Determine the [x, y] coordinate at the center of the cell enclosing the given text.  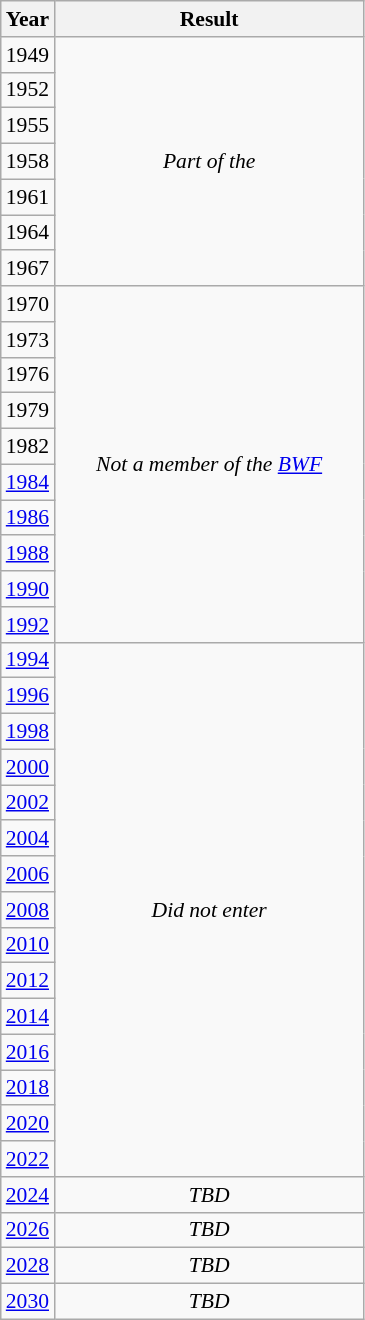
1961 [28, 197]
1964 [28, 233]
1998 [28, 732]
1949 [28, 55]
1990 [28, 589]
1958 [28, 162]
1984 [28, 482]
1994 [28, 660]
2000 [28, 767]
2018 [28, 1088]
1967 [28, 269]
1988 [28, 554]
2014 [28, 1017]
Result [209, 19]
Year [28, 19]
2030 [28, 1302]
1955 [28, 126]
2016 [28, 1052]
2024 [28, 1195]
2028 [28, 1266]
Not a member of the BWF [209, 464]
2020 [28, 1124]
2026 [28, 1230]
2004 [28, 839]
1986 [28, 518]
1982 [28, 447]
1973 [28, 340]
1976 [28, 375]
2006 [28, 874]
2002 [28, 803]
2012 [28, 981]
2008 [28, 910]
Did not enter [209, 909]
2010 [28, 945]
1970 [28, 304]
2022 [28, 1159]
1952 [28, 90]
Part of the [209, 162]
1996 [28, 696]
1992 [28, 625]
1979 [28, 411]
